Pinpoint the cell where the given text exists, returning its [X, Y] midpoint coordinate. 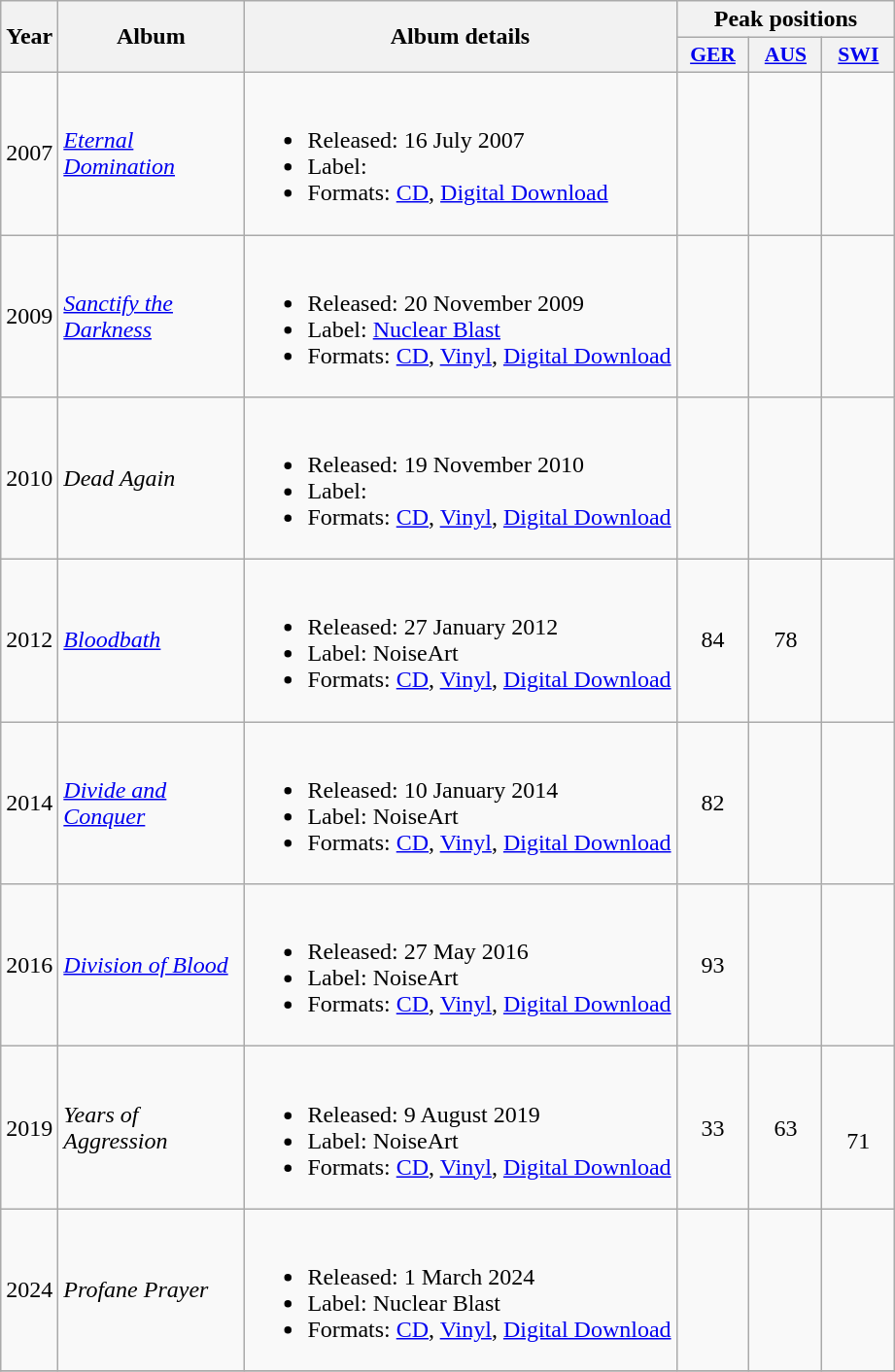
2010 [29, 478]
Album [152, 37]
Years of Aggression [152, 1127]
71 [859, 1127]
84 [713, 641]
Dead Again [152, 478]
Profane Prayer [152, 1290]
2012 [29, 641]
2009 [29, 317]
Year [29, 37]
Released: 16 July 2007Label: Formats: CD, Digital Download [461, 154]
Released: 9 August 2019Label: NoiseArtFormats: CD, Vinyl, Digital Download [461, 1127]
2014 [29, 803]
Sanctify the Darkness [152, 317]
GER [713, 55]
Peak positions [785, 19]
2007 [29, 154]
Released: 19 November 2010Label: Formats: CD, Vinyl, Digital Download [461, 478]
78 [785, 641]
Released: 10 January 2014Label: NoiseArtFormats: CD, Vinyl, Digital Download [461, 803]
Eternal Domination [152, 154]
Divide and Conquer [152, 803]
2019 [29, 1127]
Album details [461, 37]
33 [713, 1127]
2016 [29, 966]
Released: 27 May 2016Label: NoiseArtFormats: CD, Vinyl, Digital Download [461, 966]
Released: 1 March 2024Label: Nuclear BlastFormats: CD, Vinyl, Digital Download [461, 1290]
SWI [859, 55]
93 [713, 966]
Released: 27 January 2012Label: NoiseArtFormats: CD, Vinyl, Digital Download [461, 641]
Released: 20 November 2009Label: Nuclear BlastFormats: CD, Vinyl, Digital Download [461, 317]
63 [785, 1127]
2024 [29, 1290]
Bloodbath [152, 641]
82 [713, 803]
Division of Blood [152, 966]
AUS [785, 55]
